Return (x, y) of the center of cell containing provided text 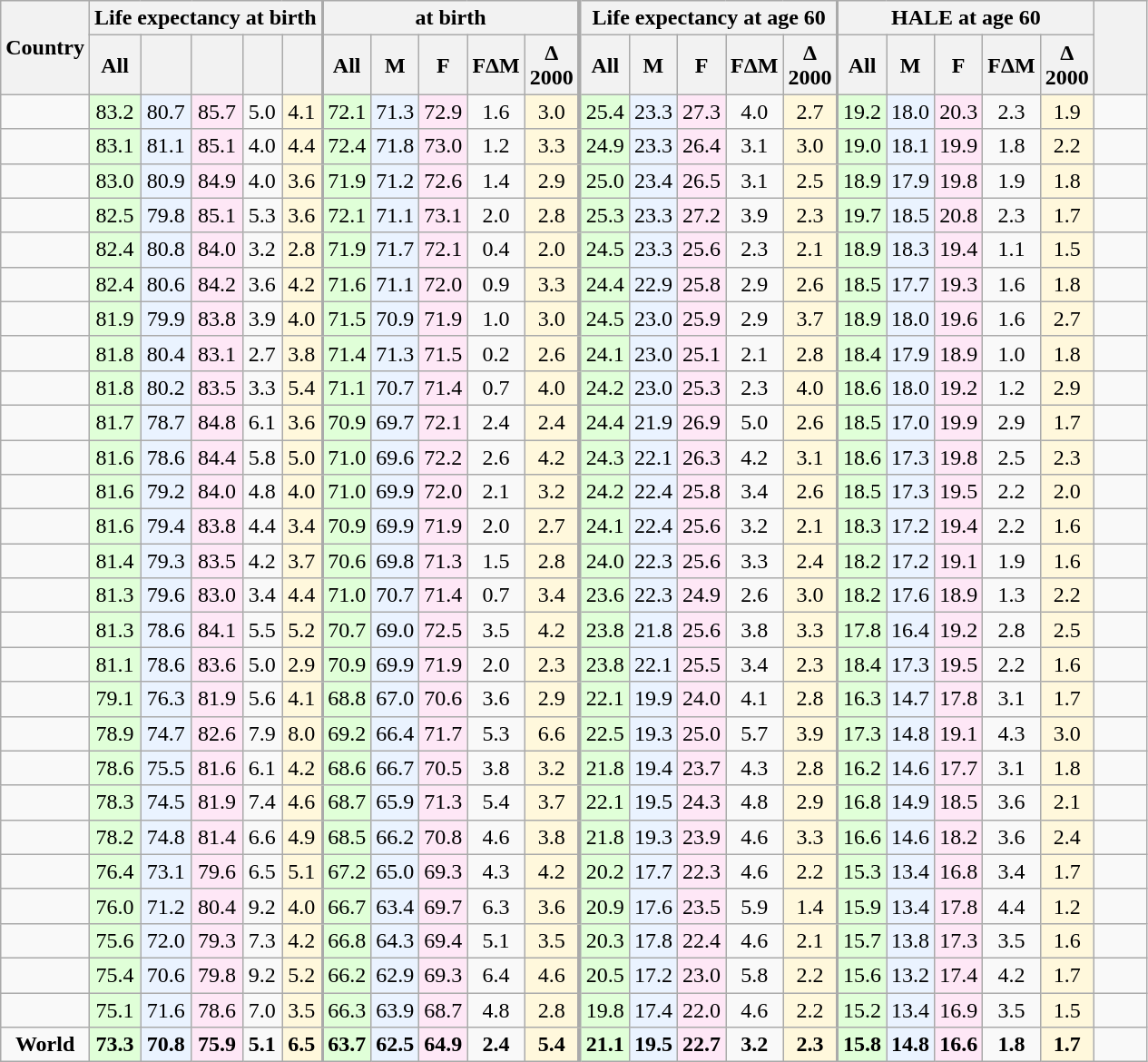
80.9 (166, 181)
18.1 (911, 146)
7.4 (261, 802)
78.3 (114, 802)
7.9 (261, 733)
83.2 (114, 112)
79.2 (166, 492)
20.9 (604, 906)
World (45, 1045)
80.8 (166, 250)
13.8 (911, 940)
75.4 (114, 975)
68.8 (347, 699)
26.5 (701, 181)
22.9 (653, 284)
63.4 (396, 906)
13.2 (911, 975)
79.1 (114, 699)
6.3 (496, 906)
69.0 (396, 630)
73.3 (114, 1045)
84.1 (217, 630)
84.8 (217, 422)
84.2 (217, 284)
25.9 (701, 319)
69.8 (396, 561)
74.8 (166, 837)
14.9 (911, 802)
75.1 (114, 1010)
25.4 (604, 112)
16.2 (862, 768)
85.7 (217, 112)
22.0 (701, 1010)
69.6 (396, 457)
67.0 (396, 699)
16.3 (862, 699)
66.8 (347, 940)
79.9 (166, 319)
72.2 (443, 457)
68.5 (347, 837)
16.9 (958, 1010)
23.6 (604, 595)
64.9 (443, 1045)
84.9 (217, 181)
66.4 (396, 733)
62.9 (396, 975)
26.3 (701, 457)
74.5 (166, 802)
15.8 (862, 1045)
21.9 (653, 422)
5.5 (261, 630)
4.9 (302, 837)
14.7 (911, 699)
15.7 (862, 940)
75.6 (114, 940)
22.5 (604, 733)
80.6 (166, 284)
25.5 (701, 664)
26.9 (701, 422)
63.7 (347, 1045)
70.5 (443, 768)
16.4 (911, 630)
17.0 (911, 422)
71.8 (396, 146)
82.5 (114, 215)
27.3 (701, 112)
23.5 (701, 906)
7.0 (261, 1010)
74.7 (166, 733)
15.6 (862, 975)
at birth (451, 18)
23.4 (653, 181)
66.3 (347, 1010)
65.9 (396, 802)
HALE at age 60 (966, 18)
73.0 (443, 146)
0.2 (496, 353)
19.0 (862, 146)
76.4 (114, 871)
75.9 (217, 1045)
Country (45, 47)
0.9 (496, 284)
83.6 (217, 664)
20.2 (604, 871)
79.4 (166, 526)
5.6 (261, 699)
84.4 (217, 457)
7.3 (261, 940)
69.4 (443, 940)
65.0 (396, 871)
22.7 (701, 1045)
19.6 (958, 319)
75.5 (166, 768)
23.7 (701, 768)
26.4 (701, 146)
80.2 (166, 388)
69.2 (347, 733)
68.6 (347, 768)
5.9 (755, 906)
8.0 (302, 733)
78.9 (114, 733)
63.9 (396, 1010)
78.7 (166, 422)
81.7 (114, 422)
15.2 (862, 1010)
27.2 (701, 215)
15.9 (862, 906)
72.6 (443, 181)
20.5 (604, 975)
19.7 (862, 215)
72.9 (443, 112)
Life expectancy at birth (205, 18)
76.0 (114, 906)
1.1 (1011, 250)
Life expectancy at age 60 (709, 18)
72.5 (443, 630)
23.9 (701, 837)
1.3 (1011, 595)
62.5 (396, 1045)
82.6 (217, 733)
21.1 (604, 1045)
80.7 (166, 112)
78.2 (114, 837)
5.7 (755, 733)
6.4 (496, 975)
67.2 (347, 871)
72.4 (347, 146)
0.4 (496, 250)
20.8 (958, 215)
15.3 (862, 871)
25.1 (701, 353)
76.3 (166, 699)
64.3 (396, 940)
